For the text-containing cell, return its midpoint in [X, Y] coordinate format. 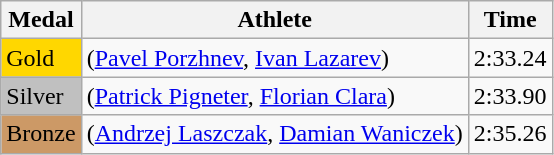
Bronze [41, 134]
Medal [41, 20]
Silver [41, 96]
2:33.90 [510, 96]
(Patrick Pigneter, Florian Clara) [274, 96]
Time [510, 20]
Athlete [274, 20]
(Andrzej Laszczak, Damian Waniczek) [274, 134]
Gold [41, 58]
2:33.24 [510, 58]
(Pavel Porzhnev, Ivan Lazarev) [274, 58]
2:35.26 [510, 134]
